Provide the [x, y] coordinate of the cell's center where the given text is located.  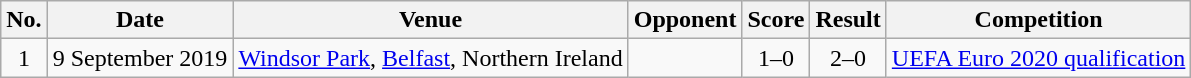
Competition [1038, 20]
Score [776, 20]
1–0 [776, 58]
UEFA Euro 2020 qualification [1038, 58]
Venue [430, 20]
No. [24, 20]
1 [24, 58]
Date [140, 20]
Result [848, 20]
Windsor Park, Belfast, Northern Ireland [430, 58]
2–0 [848, 58]
Opponent [685, 20]
9 September 2019 [140, 58]
